Output the (X, Y) coordinate of the center of the cell containing the given text.  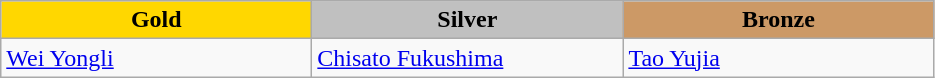
Bronze (778, 20)
Tao Yujia (778, 58)
Silver (468, 20)
Gold (156, 20)
Chisato Fukushima (468, 58)
Wei Yongli (156, 58)
